Capture the cell that displays the provided text and extract its (X, Y) central coordinate. 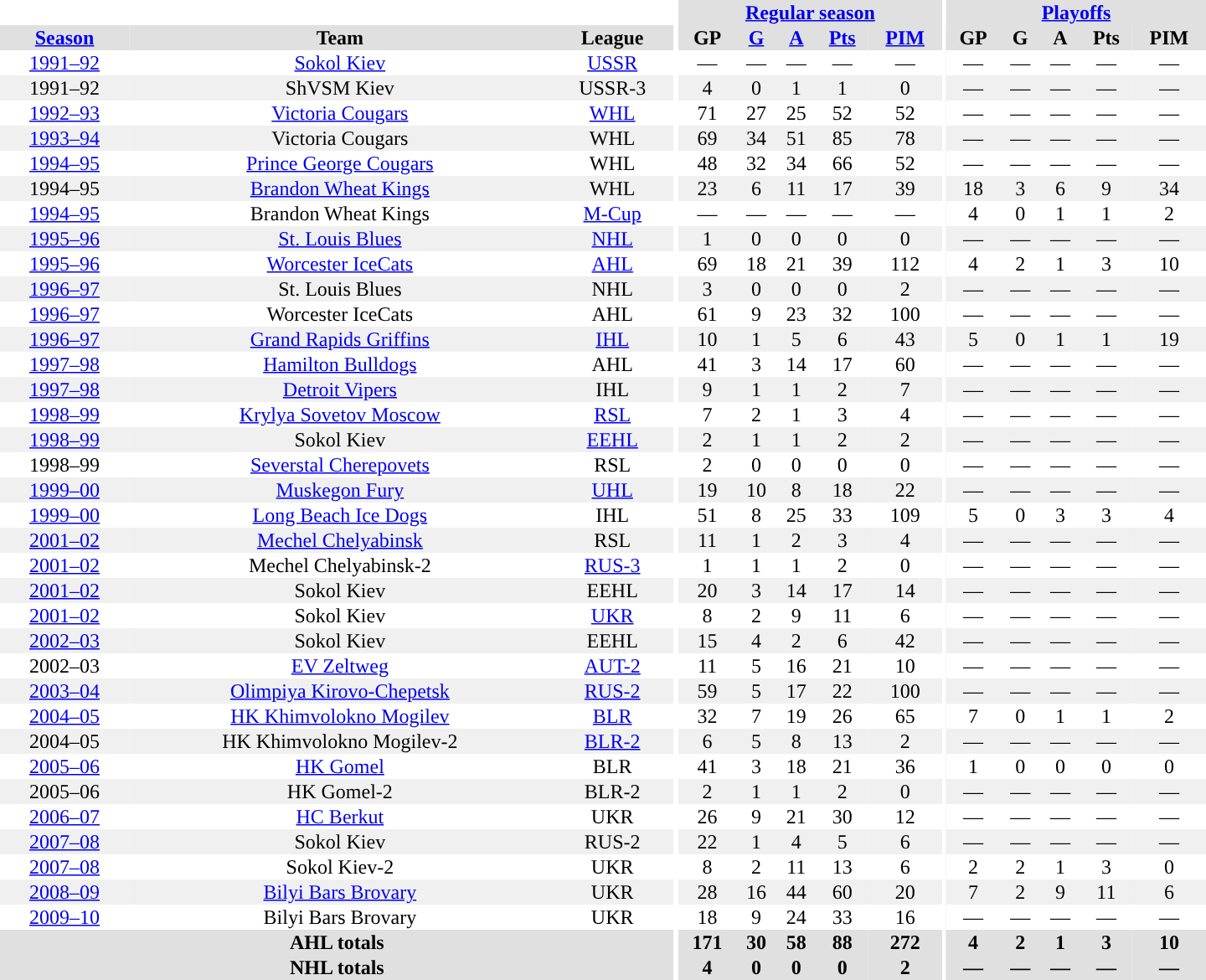
Severstal Cherepovets (340, 465)
59 (707, 691)
Season (64, 38)
M-Cup (613, 214)
HK Gomel (340, 766)
Long Beach Ice Dogs (340, 515)
171 (707, 942)
League (613, 38)
AUT-2 (613, 666)
48 (707, 163)
272 (905, 942)
Team (340, 38)
ShVSM Kiev (340, 88)
HC Berkut (340, 817)
109 (905, 515)
2008–09 (64, 892)
2003–04 (64, 691)
78 (905, 138)
1993–94 (64, 138)
61 (707, 314)
Detroit Vipers (340, 389)
66 (843, 163)
85 (843, 138)
112 (905, 264)
1992–93 (64, 113)
Playoffs (1076, 13)
Sokol Kiev-2 (340, 867)
65 (905, 716)
EV Zeltweg (340, 666)
Hamilton Bulldogs (340, 364)
USSR-3 (613, 88)
UHL (613, 490)
24 (796, 917)
HK Khimvolokno Mogilev-2 (340, 741)
Mechel Chelyabinsk (340, 540)
USSR (613, 63)
44 (796, 892)
42 (905, 641)
2009–10 (64, 917)
RUS-3 (613, 565)
12 (905, 817)
NHL totals (337, 967)
AHL totals (337, 942)
Mechel Chelyabinsk-2 (340, 565)
43 (905, 339)
Krylya Sovetov Moscow (340, 415)
Grand Rapids Griffins (340, 339)
58 (796, 942)
28 (707, 892)
2006–07 (64, 817)
88 (843, 942)
36 (905, 766)
Muskegon Fury (340, 490)
Olimpiya Kirovo-Chepetsk (340, 691)
15 (707, 641)
Prince George Cougars (340, 163)
71 (707, 113)
HK Gomel-2 (340, 792)
Regular season (811, 13)
27 (756, 113)
HK Khimvolokno Mogilev (340, 716)
